Detect which cell encompasses the target text, then output its (x, y) center coordinate. 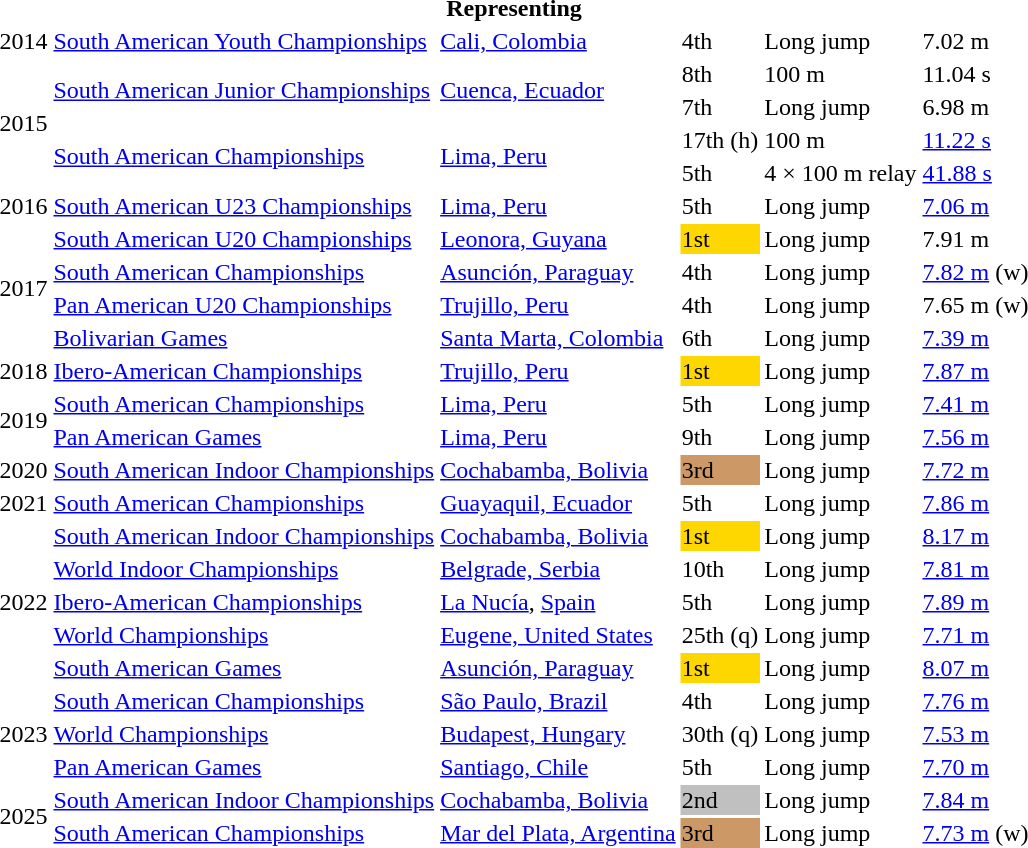
7th (720, 107)
25th (q) (720, 635)
17th (h) (720, 140)
8th (720, 74)
Cuenca, Ecuador (558, 90)
9th (720, 437)
São Paulo, Brazil (558, 701)
South American U23 Championships (244, 206)
South American U20 Championships (244, 239)
Leonora, Guyana (558, 239)
Bolivarian Games (244, 338)
South American Junior Championships (244, 90)
Guayaquil, Ecuador (558, 503)
4 × 100 m relay (840, 173)
Eugene, United States (558, 635)
Santiago, Chile (558, 767)
6th (720, 338)
Mar del Plata, Argentina (558, 833)
10th (720, 569)
Santa Marta, Colombia (558, 338)
Cali, Colombia (558, 41)
Belgrade, Serbia (558, 569)
2nd (720, 800)
South American Youth Championships (244, 41)
Budapest, Hungary (558, 734)
Pan American U20 Championships (244, 305)
World Indoor Championships (244, 569)
La Nucía, Spain (558, 602)
South American Games (244, 668)
30th (q) (720, 734)
